Pinpoint the cell where the given text exists, returning its [x, y] midpoint coordinate. 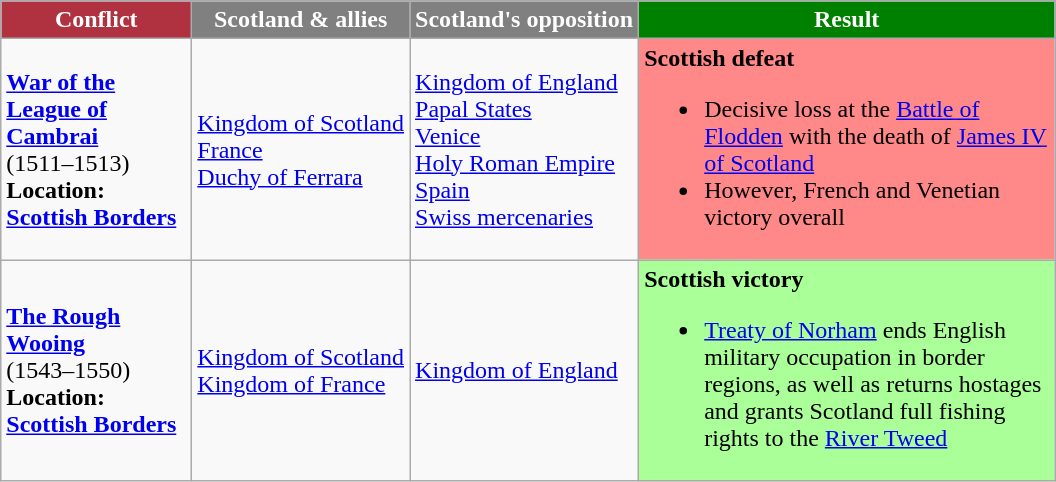
Kingdom of England Papal States Venice Holy Roman Empire Spain Swiss mercenaries [524, 150]
Kingdom of Scotland France Duchy of Ferrara [301, 150]
Kingdom of Scotland Kingdom of France [301, 370]
Scotland's opposition [524, 20]
Conflict [96, 20]
War of the League of Cambrai(1511–1513)Location: Scottish Borders [96, 150]
Scottish defeatDecisive loss at the Battle of Flodden with the death of James IV of ScotlandHowever, French and Venetian victory overall [847, 150]
Result [847, 20]
Scotland & allies [301, 20]
Kingdom of England [524, 370]
The Rough Wooing(1543–1550)Location: Scottish Borders [96, 370]
